For the text-containing cell, return its midpoint in [X, Y] coordinate format. 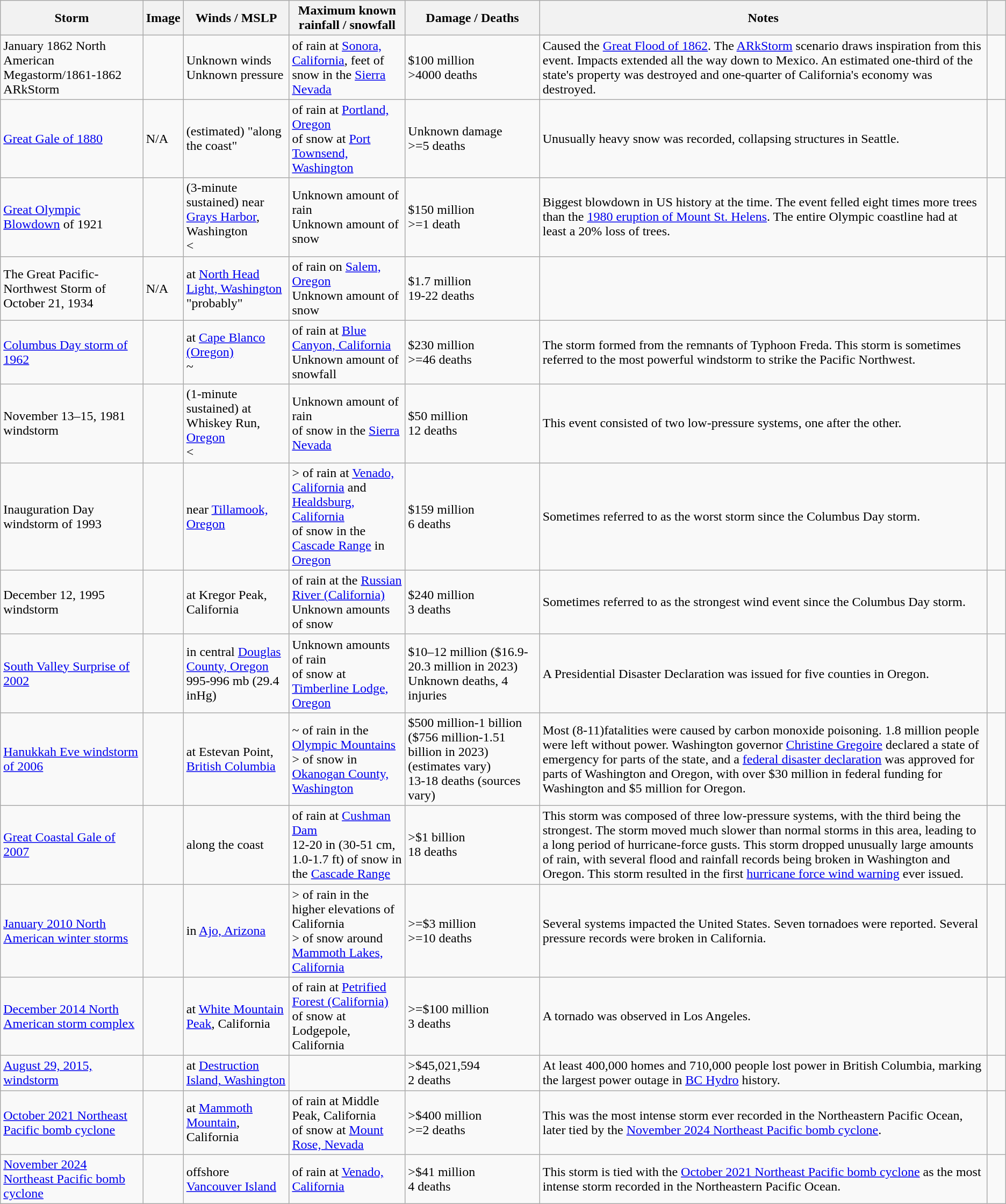
Great Olympic Blowdown of 1921 [72, 217]
of rain at Blue Canyon, CaliforniaUnknown amount of snowfall [347, 352]
Hanukkah Eve windstorm of 2006 [72, 759]
Sometimes referred to as the strongest wind event since the Columbus Day storm. [763, 602]
$1.7 million 19-22 deaths [472, 288]
at Kregor Peak, California [236, 602]
>$45,021,594 2 deaths [472, 1073]
of rain at Middle Peak, California of snow at Mount Rose, Nevada [347, 1123]
at North Head Light, Washington"probably" [236, 288]
Great Coastal Gale of 2007 [72, 845]
> of rain at Venado, California and Healdsburg, California of snow in the Cascade Range in Oregon [347, 516]
>$400 million >=2 deaths [472, 1123]
Several systems impacted the United States. Seven tornadoes were reported. Several pressure records were broken in California. [763, 931]
A Presidential Disaster Declaration was issued for five counties in Oregon. [763, 673]
in central Douglas County, Oregon995-996 mb (29.4 inHg) [236, 673]
of rain at Venado, California [347, 1179]
at Estevan Point, British Columbia [236, 759]
$230 million >=46 deaths [472, 352]
at Cape Blanco (Oregon)~ [236, 352]
November 2024 Northeast Pacific bomb cyclone [72, 1179]
January 1862 North American Megastorm/1861-1862 ARkStorm [72, 68]
of rain at Portland, Oregon of snow at Port Townsend, Washington [347, 139]
South Valley Surprise of 2002 [72, 673]
This event consisted of two low-pressure systems, one after the other. [763, 423]
Inauguration Day windstorm of 1993 [72, 516]
October 2021 Northeast Pacific bomb cyclone [72, 1123]
of rain at Cushman Dam12-20 in (30-51 cm, 1.0-1.7 ft) of snow in the Cascade Range [347, 845]
Unusually heavy snow was recorded, collapsing structures in Seattle. [763, 139]
Unknown amount of rainUnknown amount of snow [347, 217]
$500 million-1 billion ($756 million-1.51 billion in 2023) (estimates vary)13-18 deaths (sources vary) [472, 759]
This was the most intense storm ever recorded in the Northeastern Pacific Ocean, later tied by the November 2024 Northeast Pacific bomb cyclone. [763, 1123]
At least 400,000 homes and 710,000 people lost power in British Columbia, marking the largest power outage in BC Hydro history. [763, 1073]
of rain at the Russian River (California)Unknown amounts of snow [347, 602]
December 2014 North American storm complex [72, 1016]
Maximum known rainfall / snowfall [347, 18]
The Great Pacific-Northwest Storm of October 21, 1934 [72, 288]
near Tillamook, Oregon [236, 516]
Notes [763, 18]
(1-minute sustained) at Whiskey Run, Oregon< [236, 423]
in Ajo, Arizona [236, 931]
Image [163, 18]
A tornado was observed in Los Angeles. [763, 1016]
January 2010 North American winter storms [72, 931]
Storm [72, 18]
of rain at Sonora, California, feet of snow in the Sierra Nevada [347, 68]
Unknown amounts of rain of snow at Timberline Lodge, Oregon [347, 673]
>$41 million4 deaths [472, 1179]
Unknown windsUnknown pressure [236, 68]
at Mammoth Mountain, California [236, 1123]
Damage / Deaths [472, 18]
~ of rain in the Olympic Mountains> of snow in Okanogan County, Washington [347, 759]
at Destruction Island, Washington [236, 1073]
Sometimes referred to as the worst storm since the Columbus Day storm. [763, 516]
August 29, 2015, windstorm [72, 1073]
Unknown damage>=5 deaths [472, 139]
This storm is tied with the October 2021 Northeast Pacific bomb cyclone as the most intense storm recorded in the Northeastern Pacific Ocean. [763, 1179]
of rain on Salem, OregonUnknown amount of snow [347, 288]
(estimated) "along the coast" [236, 139]
$159 million 6 deaths [472, 516]
(3-minute sustained) near Grays Harbor, Washington< [236, 217]
>=$100 million 3 deaths [472, 1016]
November 13–15, 1981 windstorm [72, 423]
$240 million 3 deaths [472, 602]
Winds / MSLP [236, 18]
$100 million >4000 deaths [472, 68]
$150 million >=1 death [472, 217]
of rain at Petrified Forest (California) of snow at Lodgepole, California [347, 1016]
December 12, 1995 windstorm [72, 602]
offshore Vancouver Island [236, 1179]
at White Mountain Peak, California [236, 1016]
>=$3 million >=10 deaths [472, 931]
Unknown amount of rain of snow in the Sierra Nevada [347, 423]
along the coast [236, 845]
Great Gale of 1880 [72, 139]
>$1 billion 18 deaths [472, 845]
> of rain in the higher elevations of California> of snow around Mammoth Lakes, California [347, 931]
The storm formed from the remnants of Typhoon Freda. This storm is sometimes referred to the most powerful windstorm to strike the Pacific Northwest. [763, 352]
Columbus Day storm of 1962 [72, 352]
$10–12 million ($16.9-20.3 million in 2023)Unknown deaths, 4 injuries [472, 673]
$50 million 12 deaths [472, 423]
